Detect which cell encompasses the target text, then output its (X, Y) center coordinate. 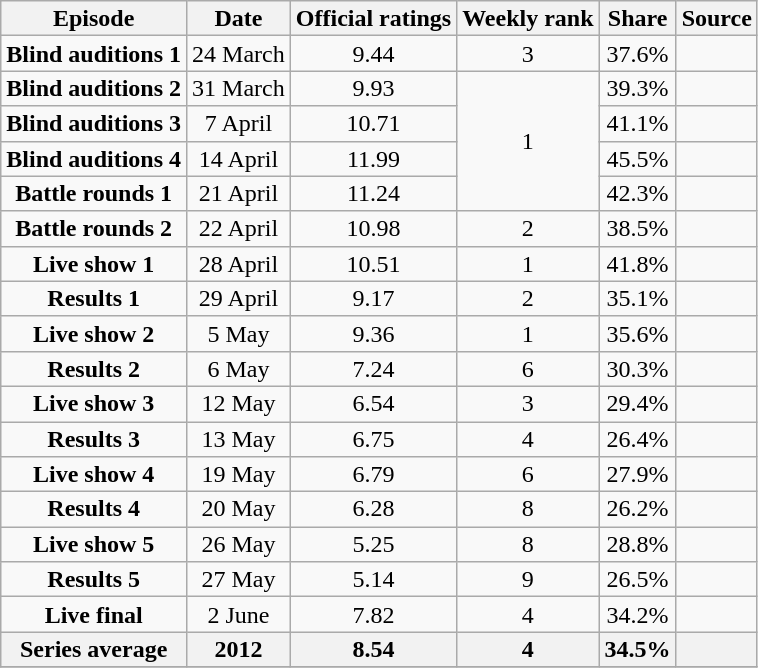
2 June (239, 614)
Blind auditions 3 (94, 124)
10.71 (373, 124)
Date (239, 18)
Results 4 (94, 510)
14 April (239, 158)
11.24 (373, 194)
9.17 (373, 298)
42.3% (638, 194)
9 (528, 580)
27 May (239, 580)
Live show 4 (94, 474)
2012 (239, 650)
6.79 (373, 474)
22 April (239, 228)
Results 2 (94, 368)
9.93 (373, 88)
35.6% (638, 334)
28.8% (638, 544)
Battle rounds 2 (94, 228)
27.9% (638, 474)
9.44 (373, 54)
Results 1 (94, 298)
37.6% (638, 54)
31 March (239, 88)
10.51 (373, 264)
34.2% (638, 614)
7 April (239, 124)
6.75 (373, 440)
Share (638, 18)
34.5% (638, 650)
19 May (239, 474)
Blind auditions 4 (94, 158)
Official ratings (373, 18)
39.3% (638, 88)
Live show 5 (94, 544)
20 May (239, 510)
38.5% (638, 228)
Blind auditions 1 (94, 54)
24 March (239, 54)
28 April (239, 264)
30.3% (638, 368)
29.4% (638, 404)
7.24 (373, 368)
5.14 (373, 580)
Live final (94, 614)
Results 3 (94, 440)
11.99 (373, 158)
26 May (239, 544)
Live show 2 (94, 334)
Episode (94, 18)
26.4% (638, 440)
12 May (239, 404)
Battle rounds 1 (94, 194)
8.54 (373, 650)
29 April (239, 298)
13 May (239, 440)
Live show 3 (94, 404)
Series average (94, 650)
45.5% (638, 158)
26.2% (638, 510)
Live show 1 (94, 264)
10.98 (373, 228)
6.54 (373, 404)
Source (716, 18)
21 April (239, 194)
5.25 (373, 544)
41.8% (638, 264)
5 May (239, 334)
Results 5 (94, 580)
35.1% (638, 298)
Blind auditions 2 (94, 88)
6 May (239, 368)
26.5% (638, 580)
41.1% (638, 124)
Weekly rank (528, 18)
9.36 (373, 334)
7.82 (373, 614)
6.28 (373, 510)
